Identify which cell holds the provided text, then report its (X, Y) central coordinate. 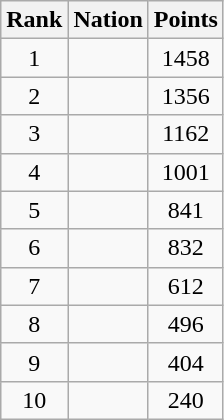
8 (34, 324)
1 (34, 58)
2 (34, 96)
10 (34, 400)
4 (34, 172)
1162 (186, 134)
404 (186, 362)
3 (34, 134)
Points (186, 20)
612 (186, 286)
Nation (108, 20)
Rank (34, 20)
240 (186, 400)
1458 (186, 58)
1356 (186, 96)
1001 (186, 172)
832 (186, 248)
841 (186, 210)
9 (34, 362)
6 (34, 248)
5 (34, 210)
496 (186, 324)
7 (34, 286)
